Scan for the cell matching the given text and deliver its [X, Y] coordinate at center. 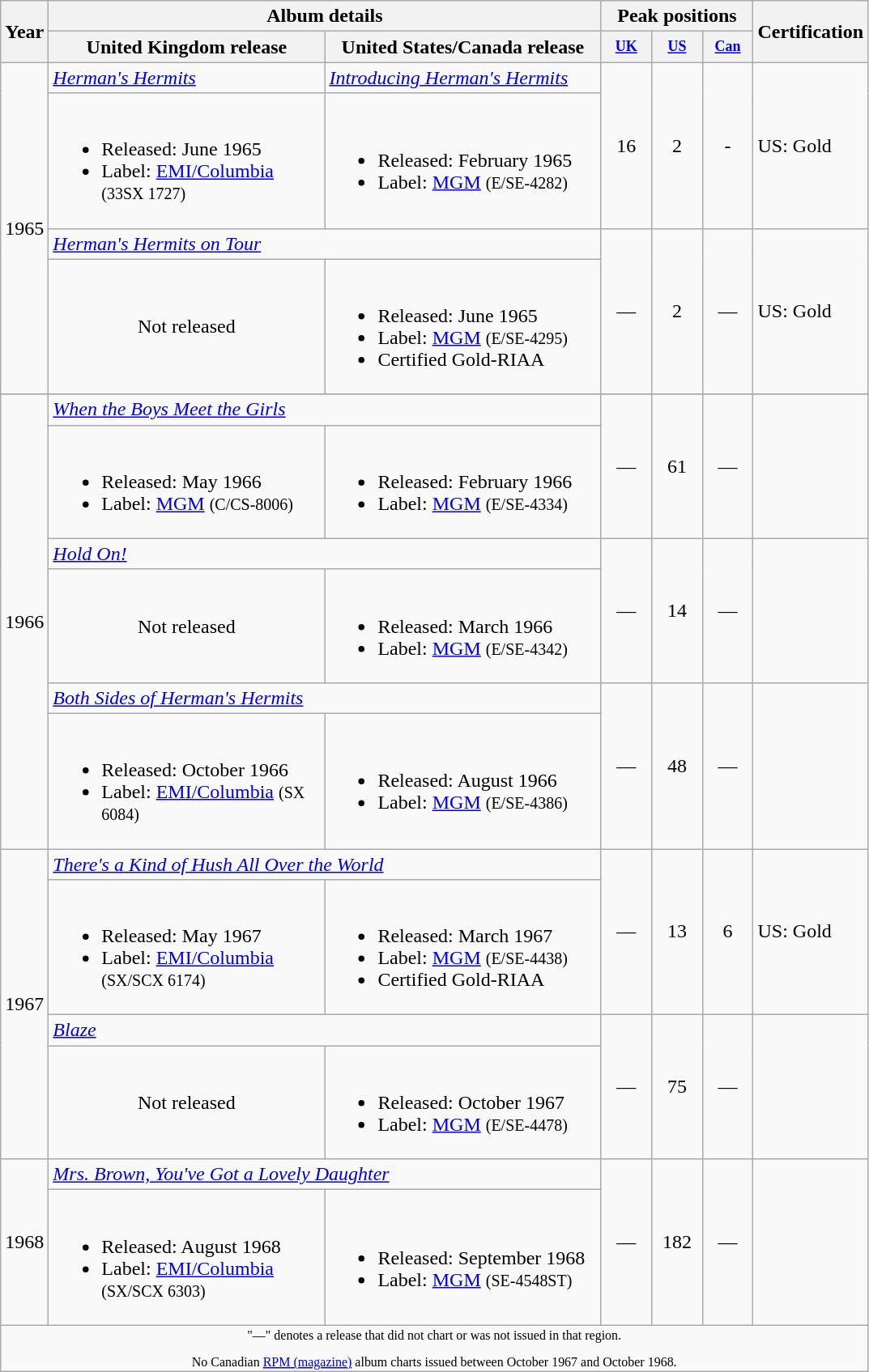
182 [677, 1242]
1966 [24, 622]
Mrs. Brown, You've Got a Lovely Daughter [325, 1174]
1965 [24, 228]
1968 [24, 1242]
6 [727, 931]
Introducing Herman's Hermits [463, 78]
Released: March 1967Label: MGM (E/SE-4438)Certified Gold-RIAA [463, 947]
Year [24, 32]
Released: May 1967Label: EMI/Columbia (SX/SCX 6174) [186, 947]
Released: March 1966Label: MGM (E/SE-4342) [463, 626]
Both Sides of Herman's Hermits [325, 698]
- [727, 146]
Released: August 1968Label: EMI/Columbia (SX/SCX 6303) [186, 1258]
Released: February 1966Label: MGM (E/SE-4334) [463, 482]
Released: September 1968Label: MGM (SE-4548ST) [463, 1258]
61 [677, 466]
Released: October 1967Label: MGM (E/SE-4478) [463, 1102]
Released: May 1966Label: MGM (C/CS-8006) [186, 482]
13 [677, 931]
16 [627, 146]
There's a Kind of Hush All Over the World [325, 864]
Released: June 1965Label: MGM (E/SE-4295)Certified Gold-RIAA [463, 327]
75 [677, 1087]
Album details [325, 16]
Released: August 1966Label: MGM (E/SE-4386) [463, 780]
Released: February 1965Label: MGM (E/SE-4282) [463, 160]
14 [677, 610]
Herman's Hermits [186, 78]
1967 [24, 1004]
48 [677, 766]
United Kingdom release [186, 47]
Herman's Hermits on Tour [325, 244]
United States/Canada release [463, 47]
Hold On! [325, 554]
Released: June 1965Label: EMI/Columbia (33SX 1727) [186, 160]
Peak positions [677, 16]
Certification [811, 32]
Blaze [325, 1030]
When the Boys Meet the Girls [325, 410]
Can [727, 47]
Released: October 1966Label: EMI/Columbia (SX 6084) [186, 780]
US [677, 47]
UK [627, 47]
